Determine the [x, y] coordinate at the center of the cell enclosing the given text.  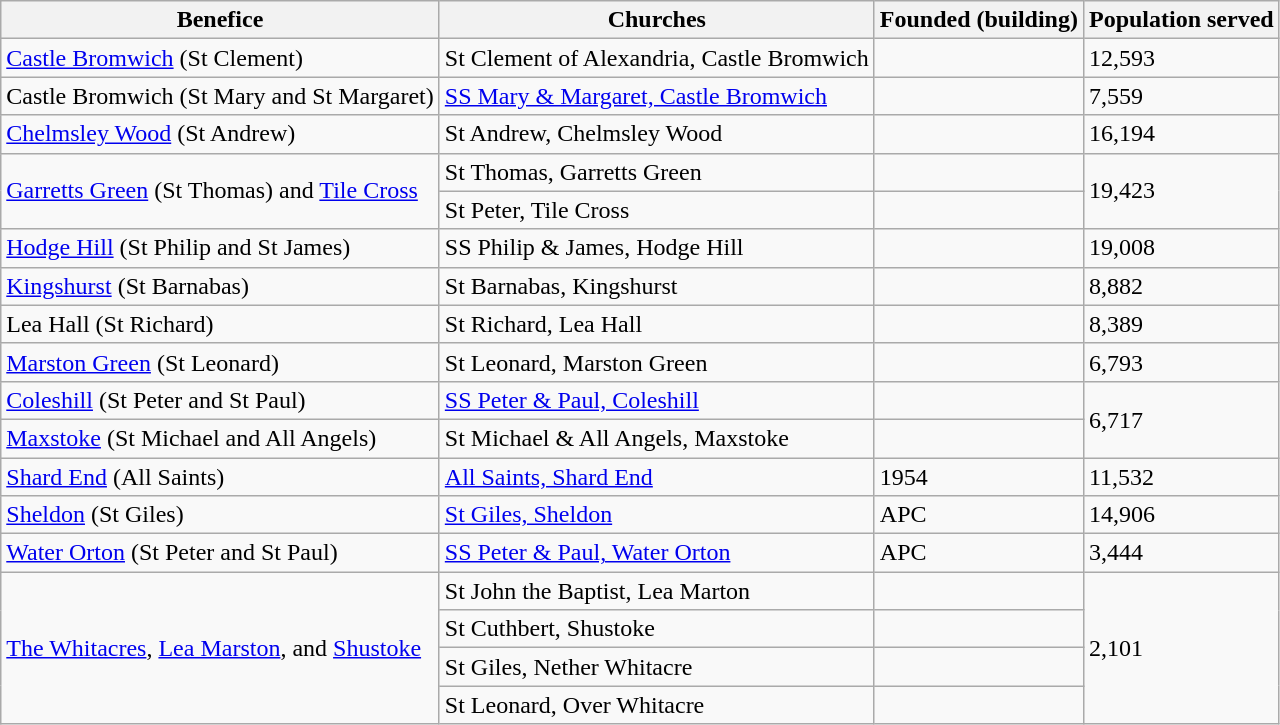
7,559 [1181, 96]
Maxstoke (St Michael and All Angels) [220, 438]
Lea Hall (St Richard) [220, 324]
St Clement of Alexandria, Castle Bromwich [656, 58]
Kingshurst (St Barnabas) [220, 286]
SS Mary & Margaret, Castle Bromwich [656, 96]
6,717 [1181, 419]
11,532 [1181, 477]
Garretts Green (St Thomas) and Tile Cross [220, 191]
St Leonard, Over Whitacre [656, 705]
St Leonard, Marston Green [656, 362]
8,389 [1181, 324]
St John the Baptist, Lea Marton [656, 591]
St Andrew, Chelmsley Wood [656, 134]
St Cuthbert, Shustoke [656, 629]
Water Orton (St Peter and St Paul) [220, 553]
16,194 [1181, 134]
SS Peter & Paul, Water Orton [656, 553]
Castle Bromwich (St Mary and St Margaret) [220, 96]
2,101 [1181, 648]
St Giles, Nether Whitacre [656, 667]
SS Philip & James, Hodge Hill [656, 248]
Sheldon (St Giles) [220, 515]
Shard End (All Saints) [220, 477]
The Whitacres, Lea Marston, and Shustoke [220, 648]
3,444 [1181, 553]
19,423 [1181, 191]
19,008 [1181, 248]
St Barnabas, Kingshurst [656, 286]
Population served [1181, 20]
St Giles, Sheldon [656, 515]
St Michael & All Angels, Maxstoke [656, 438]
St Richard, Lea Hall [656, 324]
6,793 [1181, 362]
Churches [656, 20]
Coleshill (St Peter and St Paul) [220, 400]
St Peter, Tile Cross [656, 210]
12,593 [1181, 58]
All Saints, Shard End [656, 477]
Castle Bromwich (St Clement) [220, 58]
Benefice [220, 20]
Marston Green (St Leonard) [220, 362]
8,882 [1181, 286]
SS Peter & Paul, Coleshill [656, 400]
St Thomas, Garretts Green [656, 172]
Hodge Hill (St Philip and St James) [220, 248]
Chelmsley Wood (St Andrew) [220, 134]
14,906 [1181, 515]
Founded (building) [978, 20]
1954 [978, 477]
